Detect which cell encompasses the target text, then output its [x, y] center coordinate. 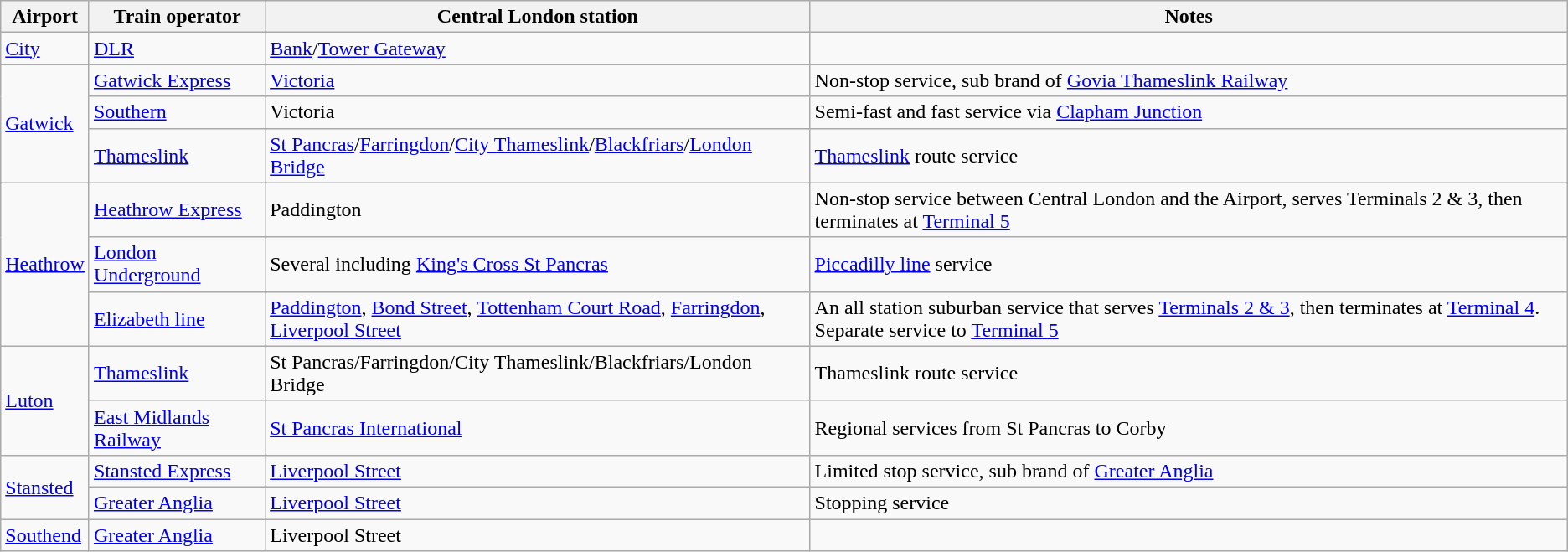
Gatwick Express [177, 80]
Airport [45, 17]
Piccadilly line service [1189, 265]
Heathrow Express [177, 209]
Paddington [538, 209]
Stopping service [1189, 503]
An all station suburban service that serves Terminals 2 & 3, then terminates at Terminal 4. Separate service to Terminal 5 [1189, 318]
Southend [45, 535]
Semi-fast and fast service via Clapham Junction [1189, 112]
London Underground [177, 265]
Notes [1189, 17]
Central London station [538, 17]
Stansted [45, 487]
Stansted Express [177, 471]
Train operator [177, 17]
Several including King's Cross St Pancras [538, 265]
City [45, 49]
East Midlands Railway [177, 427]
Limited stop service, sub brand of Greater Anglia [1189, 471]
Regional services from St Pancras to Corby [1189, 427]
Paddington, Bond Street, Tottenham Court Road, Farringdon, Liverpool Street [538, 318]
Luton [45, 400]
Non-stop service between Central London and the Airport, serves Terminals 2 & 3, then terminates at Terminal 5 [1189, 209]
Gatwick [45, 124]
Heathrow [45, 265]
St Pancras International [538, 427]
Bank/Tower Gateway [538, 49]
Elizabeth line [177, 318]
Non-stop service, sub brand of Govia Thameslink Railway [1189, 80]
Southern [177, 112]
DLR [177, 49]
